Scan for the cell matching the given text and deliver its [x, y] coordinate at center. 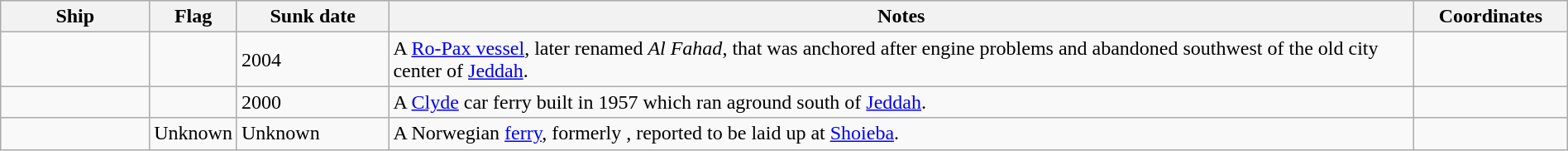
Sunk date [313, 17]
Ship [75, 17]
A Ro-Pax vessel, later renamed Al Fahad, that was anchored after engine problems and abandoned southwest of the old city center of Jeddah. [901, 60]
A Clyde car ferry built in 1957 which ran aground south of Jeddah. [901, 102]
Notes [901, 17]
A Norwegian ferry, formerly , reported to be laid up at Shoieba. [901, 134]
Flag [194, 17]
Coordinates [1491, 17]
2004 [313, 60]
2000 [313, 102]
